Extract the (x, y) coordinate from the center of the cell holding the provided text.  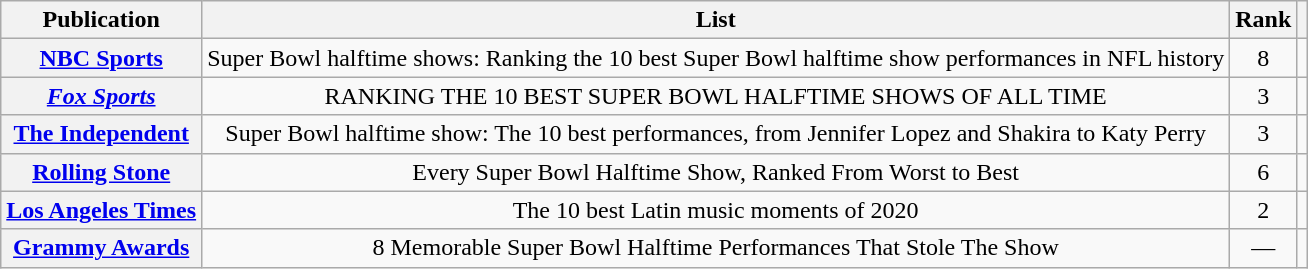
The Independent (102, 134)
Publication (102, 20)
Rolling Stone (102, 172)
2 (1264, 210)
NBC Sports (102, 58)
6 (1264, 172)
Every Super Bowl Halftime Show, Ranked From Worst to Best (716, 172)
— (1264, 248)
RANKING THE 10 BEST SUPER BOWL HALFTIME SHOWS OF ALL TIME (716, 96)
8 (1264, 58)
Grammy Awards (102, 248)
List (716, 20)
Super Bowl halftime show: The 10 best performances, from Jennifer Lopez and Shakira to Katy Perry (716, 134)
Super Bowl halftime shows: Ranking the 10 best Super Bowl halftime show performances in NFL history (716, 58)
The 10 best Latin music moments of 2020 (716, 210)
Fox Sports (102, 96)
Rank (1264, 20)
8 Memorable Super Bowl Halftime Performances That Stole The Show (716, 248)
Los Angeles Times (102, 210)
